For the text-containing cell, return its midpoint in [X, Y] coordinate format. 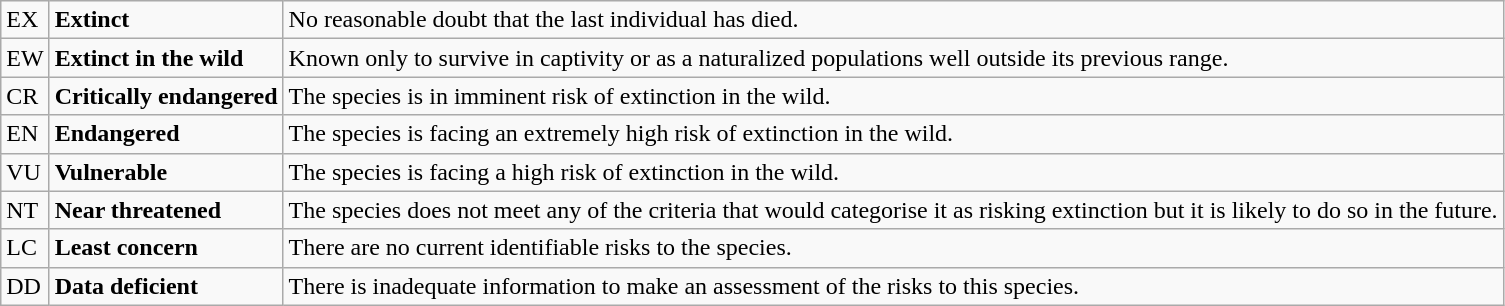
EN [25, 134]
Extinct [166, 20]
CR [25, 96]
No reasonable doubt that the last individual has died. [893, 20]
Vulnerable [166, 172]
EW [25, 58]
Known only to survive in captivity or as a naturalized populations well outside its previous range. [893, 58]
Endangered [166, 134]
The species is facing an extremely high risk of extinction in the wild. [893, 134]
Least concern [166, 248]
LC [25, 248]
There is inadequate information to make an assessment of the risks to this species. [893, 286]
EX [25, 20]
There are no current identifiable risks to the species. [893, 248]
NT [25, 210]
The species is in imminent risk of extinction in the wild. [893, 96]
Data deficient [166, 286]
Near threatened [166, 210]
Critically endangered [166, 96]
The species does not meet any of the criteria that would categorise it as risking extinction but it is likely to do so in the future. [893, 210]
DD [25, 286]
The species is facing a high risk of extinction in the wild. [893, 172]
VU [25, 172]
Extinct in the wild [166, 58]
